Extract the [x, y] coordinate from the center of the cell holding the provided text.  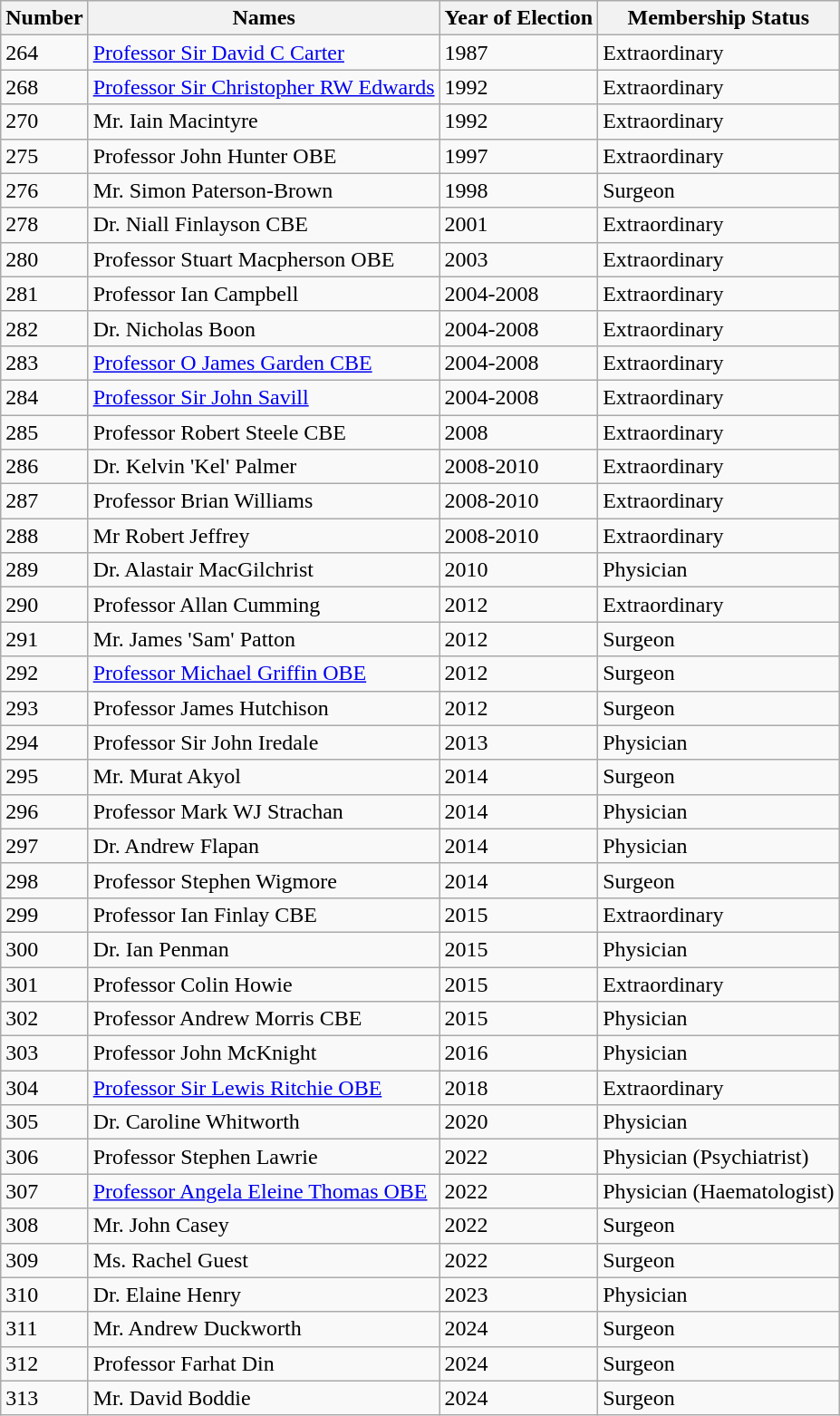
Dr. Caroline Whitworth [264, 1122]
282 [44, 328]
295 [44, 777]
Professor John Hunter OBE [264, 156]
Professor Andrew Morris CBE [264, 1019]
Professor Robert Steele CBE [264, 432]
302 [44, 1019]
308 [44, 1226]
286 [44, 467]
284 [44, 397]
Physician (Psychiatrist) [719, 1157]
281 [44, 294]
276 [44, 190]
Dr. Nicholas Boon [264, 328]
Professor Brian Williams [264, 501]
Mr Robert Jeffrey [264, 536]
304 [44, 1088]
300 [44, 949]
310 [44, 1295]
2020 [518, 1122]
288 [44, 536]
Professor Sir Lewis Ritchie OBE [264, 1088]
2010 [518, 570]
Dr. Andrew Flapan [264, 846]
Dr. Kelvin 'Kel' Palmer [264, 467]
Year of Election [518, 18]
2008 [518, 432]
Dr. Alastair MacGilchrist [264, 570]
Professor Stuart Macpherson OBE [264, 259]
Physician (Haematologist) [719, 1191]
Professor Mark WJ Strachan [264, 811]
299 [44, 915]
268 [44, 87]
293 [44, 708]
287 [44, 501]
Dr. Ian Penman [264, 949]
280 [44, 259]
Mr. John Casey [264, 1226]
Professor John McKnight [264, 1053]
2018 [518, 1088]
1998 [518, 190]
Professor Michael Griffin OBE [264, 674]
Professor Sir John Iredale [264, 742]
Membership Status [719, 18]
1997 [518, 156]
Mr. James 'Sam' Patton [264, 639]
Professor Stephen Wigmore [264, 880]
Professor Ian Campbell [264, 294]
285 [44, 432]
Professor Allan Cumming [264, 605]
2001 [518, 225]
Names [264, 18]
2023 [518, 1295]
283 [44, 363]
Dr. Elaine Henry [264, 1295]
Professor O James Garden CBE [264, 363]
Number [44, 18]
307 [44, 1191]
296 [44, 811]
313 [44, 1398]
297 [44, 846]
Professor Angela Eleine Thomas OBE [264, 1191]
Professor Sir David C Carter [264, 53]
278 [44, 225]
Professor Farhat Din [264, 1363]
Professor Ian Finlay CBE [264, 915]
311 [44, 1329]
312 [44, 1363]
Mr. Simon Paterson-Brown [264, 190]
264 [44, 53]
Professor Stephen Lawrie [264, 1157]
Professor Sir John Savill [264, 397]
292 [44, 674]
275 [44, 156]
1987 [518, 53]
Dr. Niall Finlayson CBE [264, 225]
305 [44, 1122]
Mr. Murat Akyol [264, 777]
290 [44, 605]
301 [44, 984]
2016 [518, 1053]
291 [44, 639]
289 [44, 570]
Ms. Rachel Guest [264, 1260]
2003 [518, 259]
306 [44, 1157]
309 [44, 1260]
303 [44, 1053]
Mr. David Boddie [264, 1398]
270 [44, 121]
294 [44, 742]
Professor Colin Howie [264, 984]
Professor James Hutchison [264, 708]
Mr. Iain Macintyre [264, 121]
298 [44, 880]
Professor Sir Christopher RW Edwards [264, 87]
Mr. Andrew Duckworth [264, 1329]
2013 [518, 742]
